Extract the (X, Y) coordinate from the center of the cell holding the provided text.  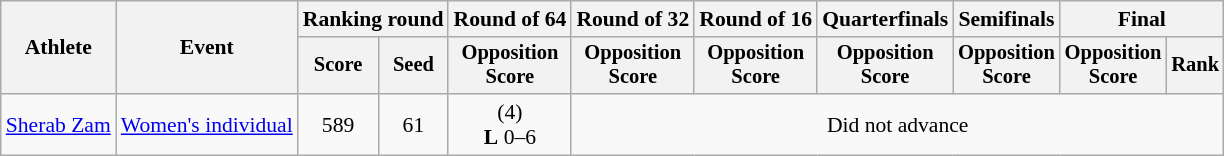
Women's individual (207, 124)
Final (1142, 19)
Quarterfinals (885, 19)
Round of 64 (510, 19)
Athlete (58, 48)
Rank (1195, 66)
Score (338, 66)
Event (207, 48)
Round of 32 (632, 19)
61 (413, 124)
Semifinals (1006, 19)
Round of 16 (756, 19)
Ranking round (374, 19)
589 (338, 124)
Seed (413, 66)
Sherab Zam (58, 124)
Did not advance (898, 124)
(4)L 0–6 (510, 124)
